Scan for the cell matching the given text and deliver its (x, y) coordinate at center. 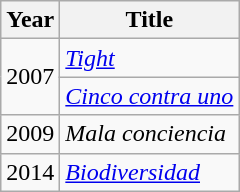
Title (150, 20)
Tight (150, 58)
2009 (30, 134)
Mala conciencia (150, 134)
Biodiversidad (150, 172)
Year (30, 20)
2007 (30, 77)
2014 (30, 172)
Cinco contra uno (150, 96)
